Detect which cell encompasses the target text, then output its [x, y] center coordinate. 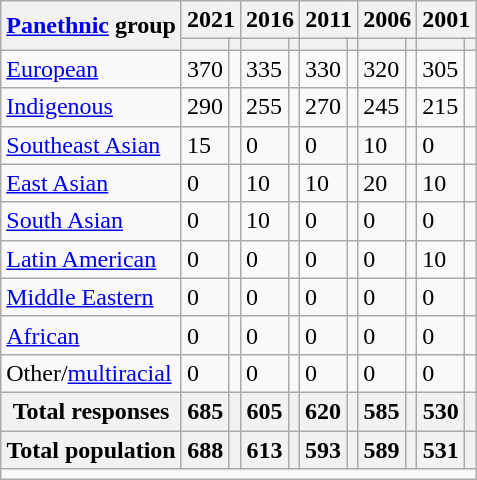
245 [382, 107]
Total responses [92, 411]
2016 [270, 20]
290 [205, 107]
215 [441, 107]
2011 [329, 20]
Latin American [92, 259]
270 [324, 107]
2001 [446, 20]
335 [264, 69]
20 [382, 183]
Other/multiracial [92, 373]
613 [264, 449]
589 [382, 449]
255 [264, 107]
685 [205, 411]
Total population [92, 449]
Middle Eastern [92, 297]
African [92, 335]
15 [205, 145]
Indigenous [92, 107]
330 [324, 69]
370 [205, 69]
620 [324, 411]
320 [382, 69]
530 [441, 411]
Southeast Asian [92, 145]
531 [441, 449]
2021 [210, 20]
585 [382, 411]
East Asian [92, 183]
Panethnic group [92, 26]
688 [205, 449]
European [92, 69]
605 [264, 411]
South Asian [92, 221]
305 [441, 69]
2006 [388, 20]
593 [324, 449]
